Output the [X, Y] coordinate of the center of the cell containing the given text.  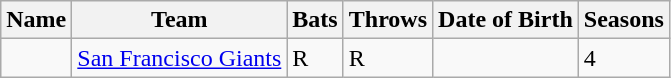
Team [180, 20]
Throws [388, 20]
Name [36, 20]
Seasons [624, 20]
4 [624, 58]
Date of Birth [506, 20]
Bats [315, 20]
San Francisco Giants [180, 58]
